Return the [X, Y] coordinate for the center point of the cell that contains the specified text.  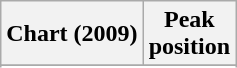
Peakposition [189, 34]
Chart (2009) [72, 34]
